Identify which cell holds the provided text, then report its [x, y] central coordinate. 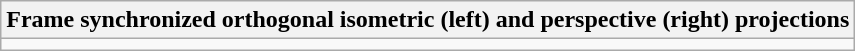
Frame synchronized orthogonal isometric (left) and perspective (right) projections [428, 20]
